Output the (x, y) coordinate of the center of the cell containing the given text.  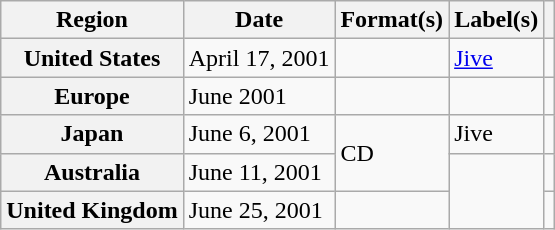
United States (92, 58)
CD (392, 153)
Europe (92, 96)
Format(s) (392, 20)
United Kingdom (92, 210)
Japan (92, 134)
Label(s) (496, 20)
Region (92, 20)
June 6, 2001 (259, 134)
June 2001 (259, 96)
June 11, 2001 (259, 172)
April 17, 2001 (259, 58)
June 25, 2001 (259, 210)
Australia (92, 172)
Date (259, 20)
